Return [X, Y] of the center of cell containing provided text 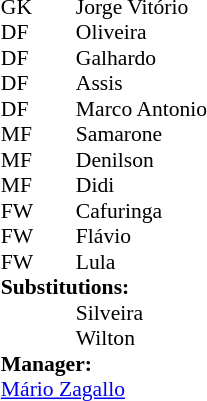
Substitutions: [104, 287]
Wilton [142, 339]
Samarone [142, 135]
Assis [142, 83]
Marco Antonio [142, 109]
Manager: [104, 364]
Didi [142, 185]
Cafuringa [142, 211]
Denilson [142, 160]
Flávio [142, 237]
Silveira [142, 313]
Galhardo [142, 58]
Oliveira [142, 33]
Lula [142, 262]
